Capture the cell that displays the provided text and extract its (x, y) central coordinate. 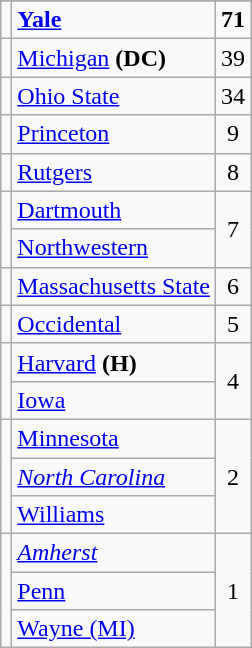
Ohio State (114, 96)
Massachusetts State (114, 286)
39 (234, 58)
8 (234, 172)
9 (234, 134)
Williams (114, 515)
1 (234, 591)
Harvard (H) (114, 362)
Penn (114, 591)
Occidental (114, 324)
Rutgers (114, 172)
2 (234, 476)
7 (234, 229)
Princeton (114, 134)
Yale (114, 20)
4 (234, 381)
71 (234, 20)
Amherst (114, 553)
Michigan (DC) (114, 58)
34 (234, 96)
Minnesota (114, 438)
Iowa (114, 400)
North Carolina (114, 477)
Northwestern (114, 248)
Dartmouth (114, 210)
6 (234, 286)
5 (234, 324)
Wayne (MI) (114, 629)
